Provide the (x, y) coordinate of the cell's center where the given text is located.  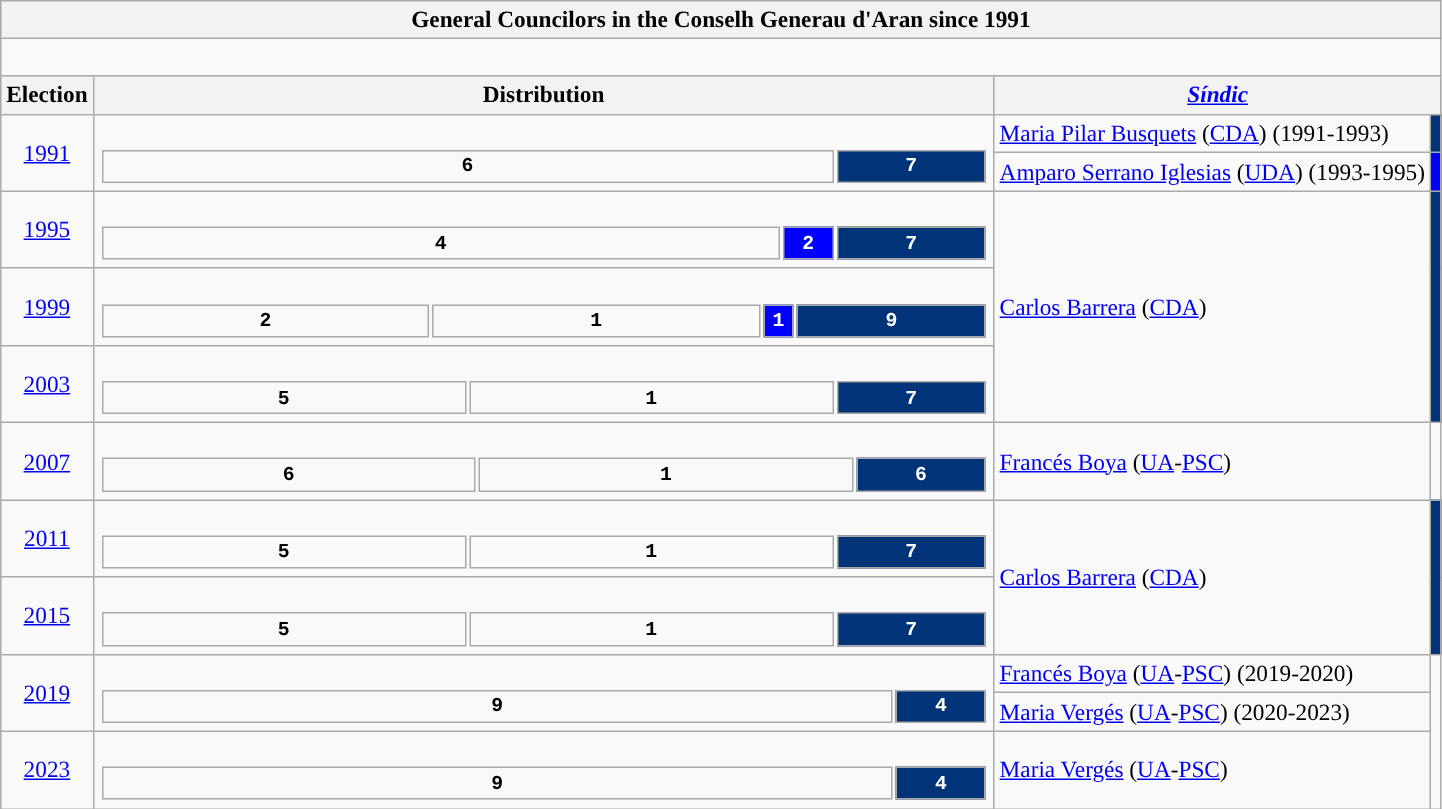
1995 (47, 230)
2 1 1 9 (544, 306)
2015 (47, 616)
Síndic (1218, 95)
2023 (47, 770)
General Councilors in the Conselh Generau d'Aran since 1991 (721, 19)
4 2 7 (544, 230)
Maria Vergés (UA-PSC) (1212, 770)
Distribution (544, 95)
Election (47, 95)
Maria Vergés (UA-PSC) (2020-2023) (1212, 712)
Amparo Serrano Iglesias (UDA) (1993-1995) (1212, 172)
Francés Boya (UA-PSC) (1212, 460)
2019 (47, 692)
2011 (47, 538)
Maria Pilar Busquets (CDA) (1991-1993) (1212, 134)
Francés Boya (UA-PSC) (2019-2020) (1212, 674)
1991 (47, 152)
2003 (47, 384)
6 1 6 (544, 460)
1999 (47, 306)
6 7 (544, 152)
2007 (47, 460)
